Identify which cell holds the provided text, then report its (x, y) central coordinate. 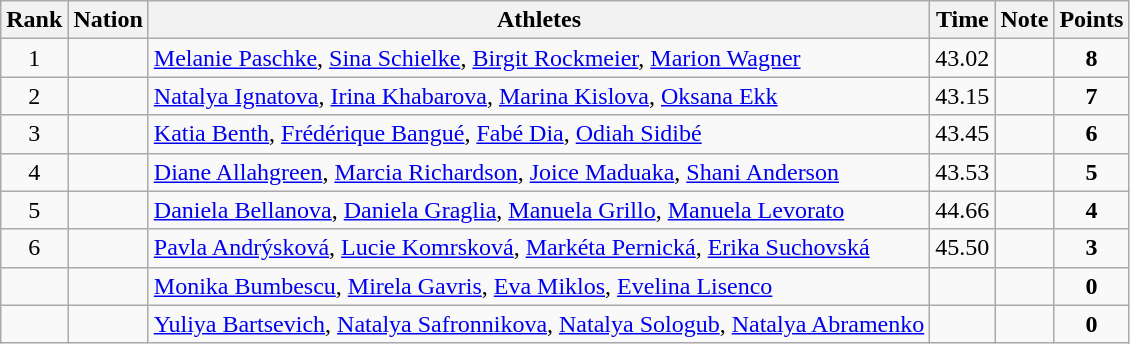
43.15 (962, 96)
Natalya Ignatova, Irina Khabarova, Marina Kislova, Oksana Ekk (539, 96)
43.02 (962, 58)
Katia Benth, Frédérique Bangué, Fabé Dia, Odiah Sidibé (539, 134)
7 (1092, 96)
2 (34, 96)
Monika Bumbescu, Mirela Gavris, Eva Miklos, Evelina Lisenco (539, 286)
Pavla Andrýsková, Lucie Komrsková, Markéta Pernická, Erika Suchovská (539, 248)
44.66 (962, 210)
Athletes (539, 20)
Melanie Paschke, Sina Schielke, Birgit Rockmeier, Marion Wagner (539, 58)
Yuliya Bartsevich, Natalya Safronnikova, Natalya Sologub, Natalya Abramenko (539, 324)
43.45 (962, 134)
45.50 (962, 248)
Diane Allahgreen, Marcia Richardson, Joice Maduaka, Shani Anderson (539, 172)
Points (1092, 20)
Rank (34, 20)
Time (962, 20)
43.53 (962, 172)
1 (34, 58)
8 (1092, 58)
Nation (108, 20)
Daniela Bellanova, Daniela Graglia, Manuela Grillo, Manuela Levorato (539, 210)
Note (1024, 20)
